Output the (X, Y) coordinate of the center of the cell containing the given text.  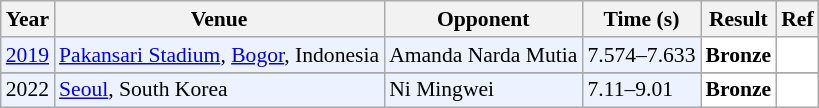
Result (738, 19)
Year (28, 19)
2019 (28, 55)
Pakansari Stadium, Bogor, Indonesia (219, 55)
7.11–9.01 (641, 90)
Venue (219, 19)
Amanda Narda Mutia (483, 55)
Time (s) (641, 19)
7.574–7.633 (641, 55)
Ref (797, 19)
Ni Mingwei (483, 90)
2022 (28, 90)
Seoul, South Korea (219, 90)
Opponent (483, 19)
